Output the (X, Y) coordinate of the center of the cell containing the given text.  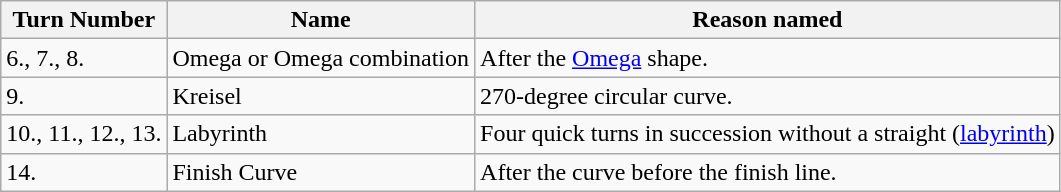
Finish Curve (321, 172)
270-degree circular curve. (768, 96)
After the curve before the finish line. (768, 172)
After the Omega shape. (768, 58)
Reason named (768, 20)
10., 11., 12., 13. (84, 134)
Four quick turns in succession without a straight (labyrinth) (768, 134)
Name (321, 20)
14. (84, 172)
Turn Number (84, 20)
Omega or Omega combination (321, 58)
Labyrinth (321, 134)
6., 7., 8. (84, 58)
Kreisel (321, 96)
9. (84, 96)
